Locate the cell with the specified text and output its (x, y) center coordinate. 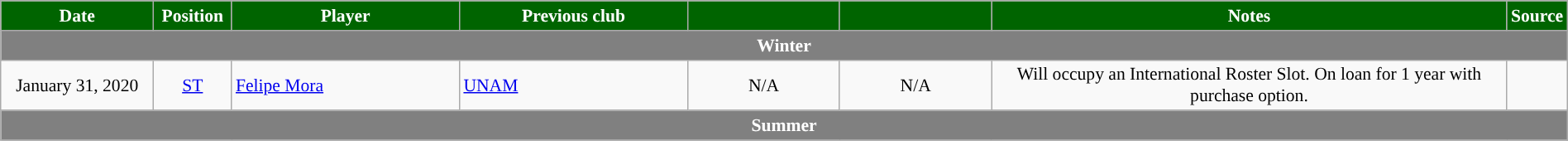
Date (78, 16)
Will occupy an International Roster Slot. On loan for 1 year with purchase option. (1249, 85)
Previous club (573, 16)
Position (193, 16)
Source (1537, 16)
Felipe Mora (346, 85)
Winter (784, 46)
Notes (1249, 16)
Player (346, 16)
Summer (784, 126)
UNAM (573, 85)
ST (193, 85)
January 31, 2020 (78, 85)
